Detect which cell encompasses the target text, then output its [X, Y] center coordinate. 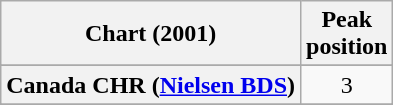
Peakposition [347, 34]
3 [347, 85]
Chart (2001) [151, 34]
Canada CHR (Nielsen BDS) [151, 85]
